Determine the (X, Y) coordinate at the center of the cell enclosing the given text.  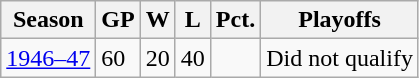
W (158, 20)
1946–47 (48, 58)
40 (192, 58)
20 (158, 58)
Season (48, 20)
Playoffs (340, 20)
Pct. (235, 20)
60 (118, 58)
L (192, 20)
Did not qualify (340, 58)
GP (118, 20)
